Pinpoint the cell where the given text exists, returning its (X, Y) midpoint coordinate. 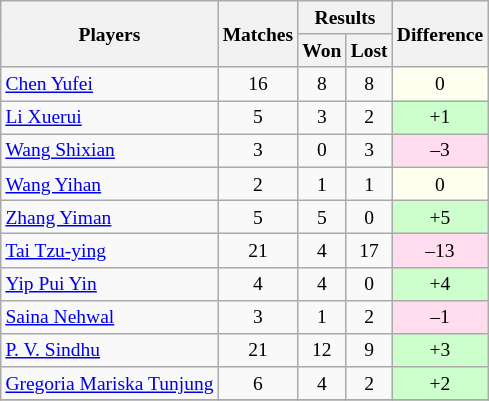
16 (258, 84)
–13 (440, 250)
Wang Yihan (110, 184)
+3 (440, 350)
Lost (369, 50)
Players (110, 34)
Gregoria Mariska Tunjung (110, 384)
Wang Shixian (110, 150)
6 (258, 384)
–1 (440, 316)
Tai Tzu-ying (110, 250)
Li Xuerui (110, 118)
17 (369, 250)
Saina Nehwal (110, 316)
P. V. Sindhu (110, 350)
+5 (440, 216)
9 (369, 350)
Chen Yufei (110, 84)
Yip Pui Yin (110, 284)
+4 (440, 284)
Matches (258, 34)
12 (322, 350)
Results (345, 18)
Zhang Yiman (110, 216)
+1 (440, 118)
–3 (440, 150)
Won (322, 50)
Difference (440, 34)
+2 (440, 384)
